Output the [X, Y] coordinate of the center of the cell containing the given text.  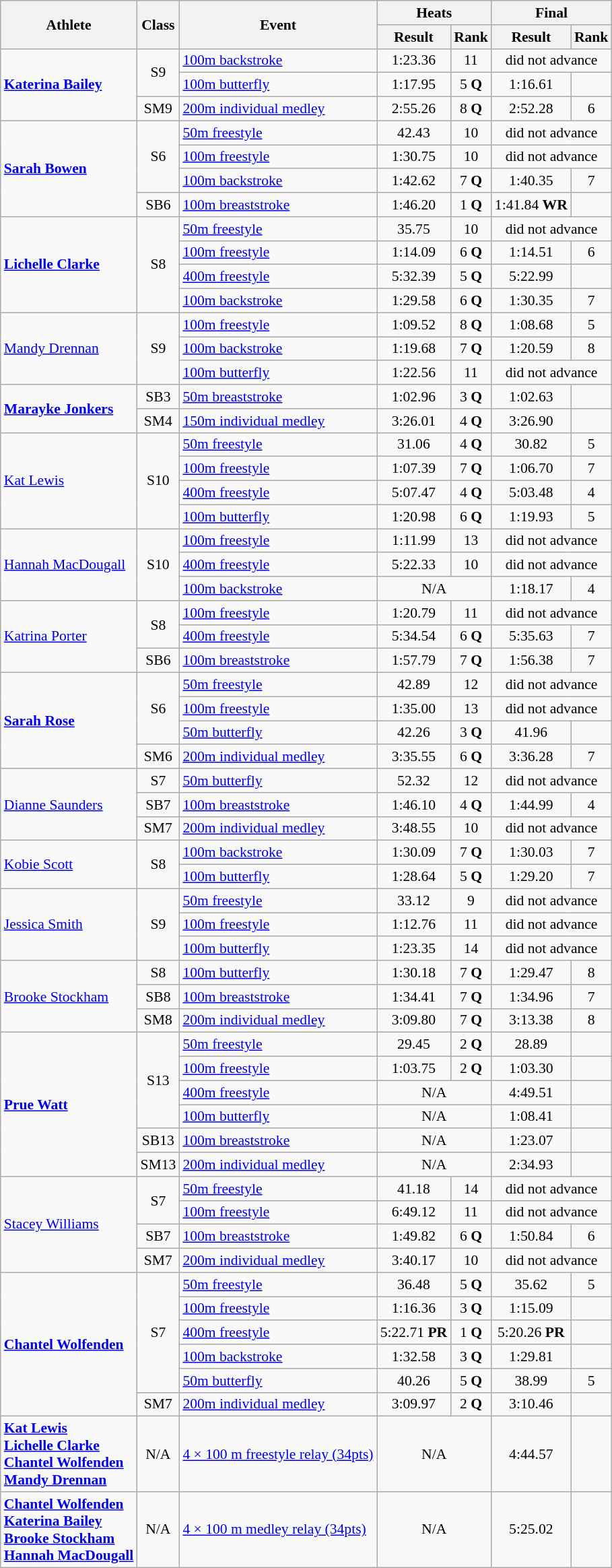
50m breaststroke [277, 397]
Stacey Williams [69, 1224]
1:02.96 [414, 397]
3:35.55 [414, 757]
1:09.52 [414, 325]
SB8 [158, 997]
Brooke Stockham [69, 997]
5:22.99 [531, 277]
Dianne Saunders [69, 804]
3:48.55 [414, 828]
Prue Watt [69, 1105]
Mandy Drennan [69, 349]
SM8 [158, 1020]
1:46.10 [414, 805]
1:03.75 [414, 1069]
9 [471, 901]
5:07.47 [414, 493]
1:06.70 [531, 469]
1:18.17 [531, 589]
Jessica Smith [69, 924]
52.32 [414, 781]
1:16.61 [531, 85]
1:29.20 [531, 877]
1:34.96 [531, 997]
Kobie Scott [69, 865]
Chantel Wolfenden Katerina Bailey Brooke Stockham Hannah MacDougall [69, 1530]
Katrina Porter [69, 637]
Lichelle Clarke [69, 265]
1:30.35 [531, 301]
42.89 [414, 685]
1:08.41 [531, 1117]
1:57.79 [414, 661]
1:28.64 [414, 877]
1:12.76 [414, 925]
4:49.51 [531, 1092]
1:22.56 [414, 373]
Class [158, 24]
4 × 100 m medley relay (34pts) [277, 1530]
1:32.58 [414, 1357]
5:35.63 [531, 636]
1:15.09 [531, 1309]
1:20.59 [531, 349]
1:44.99 [531, 805]
1:16.36 [414, 1309]
1:35.00 [414, 709]
Sarah Rose [69, 721]
35.75 [414, 229]
Kat Lewis [69, 480]
3:09.80 [414, 1020]
38.99 [531, 1381]
Event [277, 24]
1:40.35 [531, 181]
1:14.09 [414, 253]
1:49.82 [414, 1237]
5:20.26 PR [531, 1333]
33.12 [414, 901]
5:22.33 [414, 565]
1:34.41 [414, 997]
1:20.79 [414, 613]
1:30.09 [414, 853]
5:22.71 PR [414, 1333]
35.62 [531, 1284]
SM13 [158, 1165]
2:55.26 [414, 109]
1:29.81 [531, 1357]
1:14.51 [531, 253]
1:07.39 [414, 469]
Marayke Jonkers [69, 408]
31.06 [414, 445]
SB13 [158, 1141]
Sarah Bowen [69, 168]
3:26.90 [531, 421]
5:32.39 [414, 277]
40.26 [414, 1381]
28.89 [531, 1045]
4:44.57 [531, 1454]
2:52.28 [531, 109]
1:03.30 [531, 1069]
4 × 100 m freestyle relay (34pts) [277, 1454]
150m individual medley [277, 421]
1:42.62 [414, 181]
1:41.84 WR [531, 205]
3:09.97 [414, 1404]
SM9 [158, 109]
1:11.99 [414, 541]
SM4 [158, 421]
42.26 [414, 733]
5:25.02 [531, 1530]
1:08.68 [531, 325]
Final [552, 13]
1:19.93 [531, 517]
Chantel Wolfenden [69, 1344]
Athlete [69, 24]
5:34.54 [414, 636]
Kat Lewis Lichelle Clarke Chantel Wolfenden Mandy Drennan [69, 1454]
29.45 [414, 1045]
3:26.01 [414, 421]
1:23.36 [414, 61]
3:10.46 [531, 1404]
1:20.98 [414, 517]
30.82 [531, 445]
1:30.75 [414, 157]
1:29.58 [414, 301]
Katerina Bailey [69, 85]
1:23.35 [414, 949]
1:29.47 [531, 973]
41.96 [531, 733]
41.18 [414, 1189]
S13 [158, 1080]
6:49.12 [414, 1212]
1:19.68 [414, 349]
1:17.95 [414, 85]
1:23.07 [531, 1141]
SB3 [158, 397]
3:36.28 [531, 757]
1:50.84 [531, 1237]
3:13.38 [531, 1020]
2:34.93 [531, 1165]
3:40.17 [414, 1261]
Hannah MacDougall [69, 564]
SM6 [158, 757]
5:03.48 [531, 493]
1:46.20 [414, 205]
1:30.03 [531, 853]
1:30.18 [414, 973]
1:02.63 [531, 397]
36.48 [414, 1284]
1:56.38 [531, 661]
Heats [434, 13]
42.43 [414, 133]
